Identify which cell holds the provided text, then report its [X, Y] central coordinate. 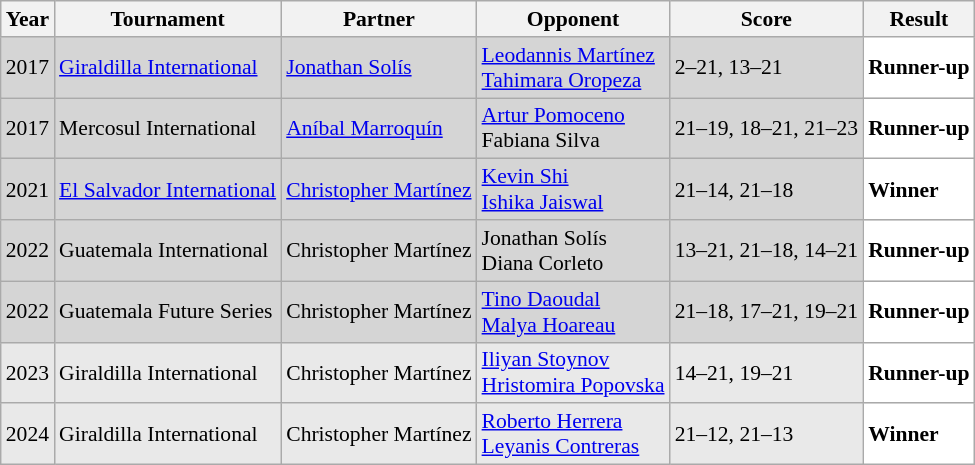
2–21, 13–21 [767, 68]
14–21, 19–21 [767, 372]
Year [28, 19]
Tino Daoudal Malya Hoareau [574, 312]
Opponent [574, 19]
Result [918, 19]
Roberto Herrera Leyanis Contreras [574, 434]
Jonathan Solís Diana Corleto [574, 250]
Mercosul International [168, 128]
2023 [28, 372]
Artur Pomoceno Fabiana Silva [574, 128]
Partner [378, 19]
21–12, 21–13 [767, 434]
Jonathan Solís [378, 68]
Kevin Shi Ishika Jaiswal [574, 190]
Guatemala Future Series [168, 312]
21–14, 21–18 [767, 190]
Leodannis Martínez Tahimara Oropeza [574, 68]
El Salvador International [168, 190]
2024 [28, 434]
Aníbal Marroquín [378, 128]
2021 [28, 190]
13–21, 21–18, 14–21 [767, 250]
Score [767, 19]
21–18, 17–21, 19–21 [767, 312]
Tournament [168, 19]
Iliyan Stoynov Hristomira Popovska [574, 372]
Guatemala International [168, 250]
21–19, 18–21, 21–23 [767, 128]
